For the text-containing cell, return its midpoint in [x, y] coordinate format. 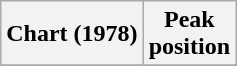
Peakposition [189, 34]
Chart (1978) [72, 34]
